Scan for the cell matching the given text and deliver its [X, Y] coordinate at center. 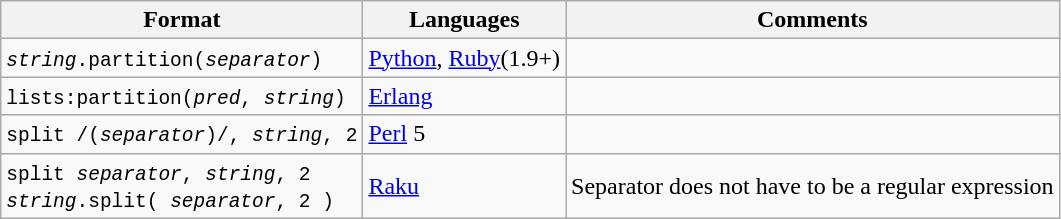
Languages [464, 20]
Erlang [464, 96]
Separator does not have to be a regular expression [813, 186]
lists:partition(pred, string) [182, 96]
Raku [464, 186]
Format [182, 20]
Perl 5 [464, 134]
split separator, string, 2string.split( separator, 2 ) [182, 186]
Comments [813, 20]
Python, Ruby(1.9+) [464, 58]
string.partition(separator) [182, 58]
split /(separator)/, string, 2 [182, 134]
